Return [X, Y] of the center of cell containing provided text 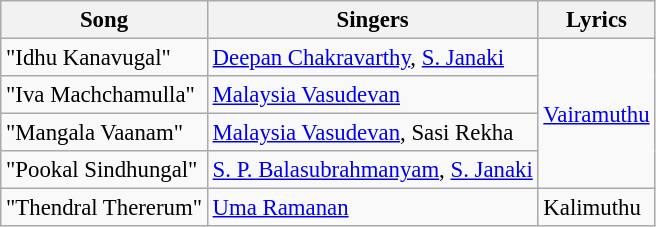
"Pookal Sindhungal" [104, 170]
Singers [372, 20]
"Mangala Vaanam" [104, 133]
Malaysia Vasudevan [372, 95]
"Thendral Thererum" [104, 208]
S. P. Balasubrahmanyam, S. Janaki [372, 170]
"Idhu Kanavugal" [104, 58]
Kalimuthu [596, 208]
Uma Ramanan [372, 208]
Deepan Chakravarthy, S. Janaki [372, 58]
Vairamuthu [596, 114]
"Iva Machchamulla" [104, 95]
Malaysia Vasudevan, Sasi Rekha [372, 133]
Lyrics [596, 20]
Song [104, 20]
